Provide the [X, Y] coordinate of the cell's center where the given text is located.  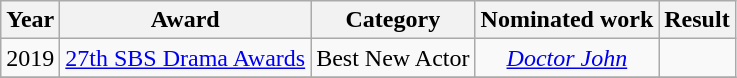
Nominated work [567, 20]
Category [393, 20]
Doctor John [567, 58]
Award [186, 20]
Best New Actor [393, 58]
27th SBS Drama Awards [186, 58]
2019 [30, 58]
Year [30, 20]
Result [697, 20]
